Detect which cell encompasses the target text, then output its [X, Y] center coordinate. 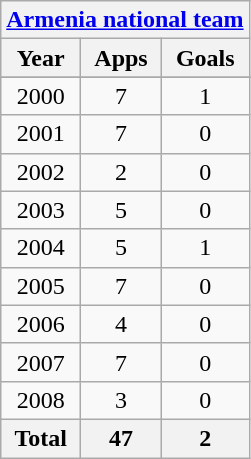
4 [122, 324]
Total [41, 438]
Year [41, 58]
2000 [41, 96]
Goals [205, 58]
2008 [41, 400]
2004 [41, 248]
2007 [41, 362]
2002 [41, 172]
2005 [41, 286]
47 [122, 438]
3 [122, 400]
Armenia national team [125, 20]
2003 [41, 210]
Apps [122, 58]
2001 [41, 134]
2006 [41, 324]
